Extract the (X, Y) coordinate from the center of the cell holding the provided text.  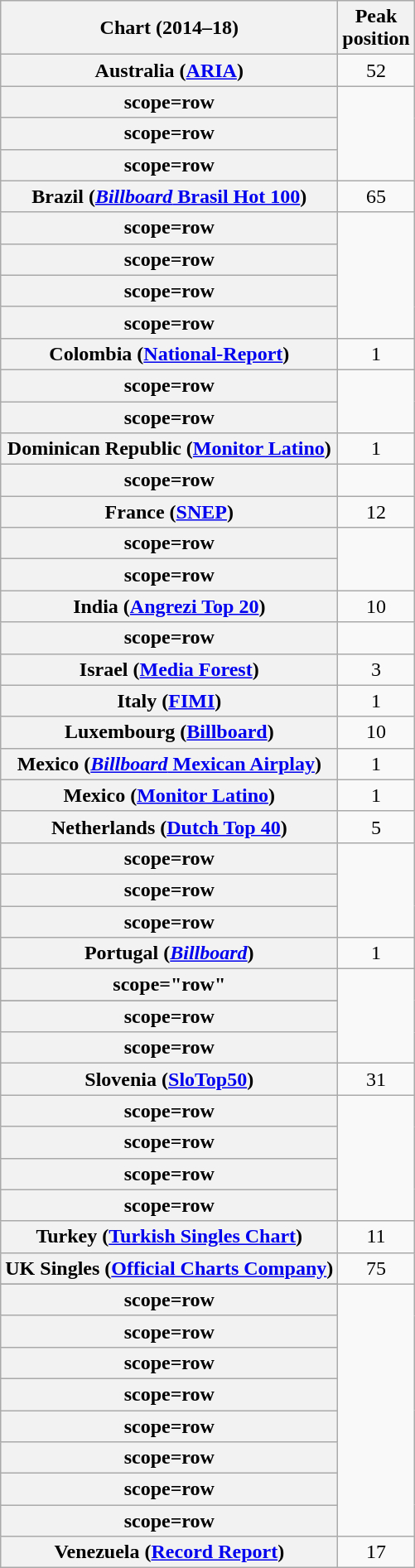
India (Angrezi Top 20) (169, 606)
scope="row" (169, 985)
65 (376, 196)
Turkey (Turkish Singles Chart) (169, 1237)
11 (376, 1237)
Netherlands (Dutch Top 40) (169, 827)
Mexico (Billboard Mexican Airplay) (169, 764)
Dominican Republic (Monitor Latino) (169, 449)
52 (376, 70)
Luxembourg (Billboard) (169, 732)
Mexico (Monitor Latino) (169, 795)
Slovenia (SloTop50) (169, 1079)
12 (376, 512)
Australia (ARIA) (169, 70)
Israel (Media Forest) (169, 669)
75 (376, 1268)
UK Singles (Official Charts Company) (169, 1268)
Italy (FIMI) (169, 701)
5 (376, 827)
3 (376, 669)
France (SNEP) (169, 512)
31 (376, 1079)
Venezuela (Record Report) (169, 1552)
Chart (2014–18) (169, 28)
Colombia (National-Report) (169, 354)
Peakposition (376, 28)
17 (376, 1552)
Portugal (Billboard) (169, 953)
Brazil (Billboard Brasil Hot 100) (169, 196)
